Pinpoint the cell where the given text exists, returning its [X, Y] midpoint coordinate. 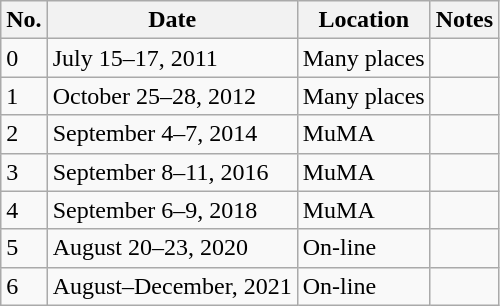
August 20–23, 2020 [172, 248]
September 6–9, 2018 [172, 210]
4 [24, 210]
3 [24, 172]
Notes [464, 20]
2 [24, 134]
Date [172, 20]
Location [364, 20]
October 25–28, 2012 [172, 96]
6 [24, 286]
No. [24, 20]
September 8–11, 2016 [172, 172]
0 [24, 58]
September 4–7, 2014 [172, 134]
1 [24, 96]
5 [24, 248]
July 15–17, 2011 [172, 58]
August–December, 2021 [172, 286]
